Return the [x, y] coordinate for the center point of the cell that contains the specified text.  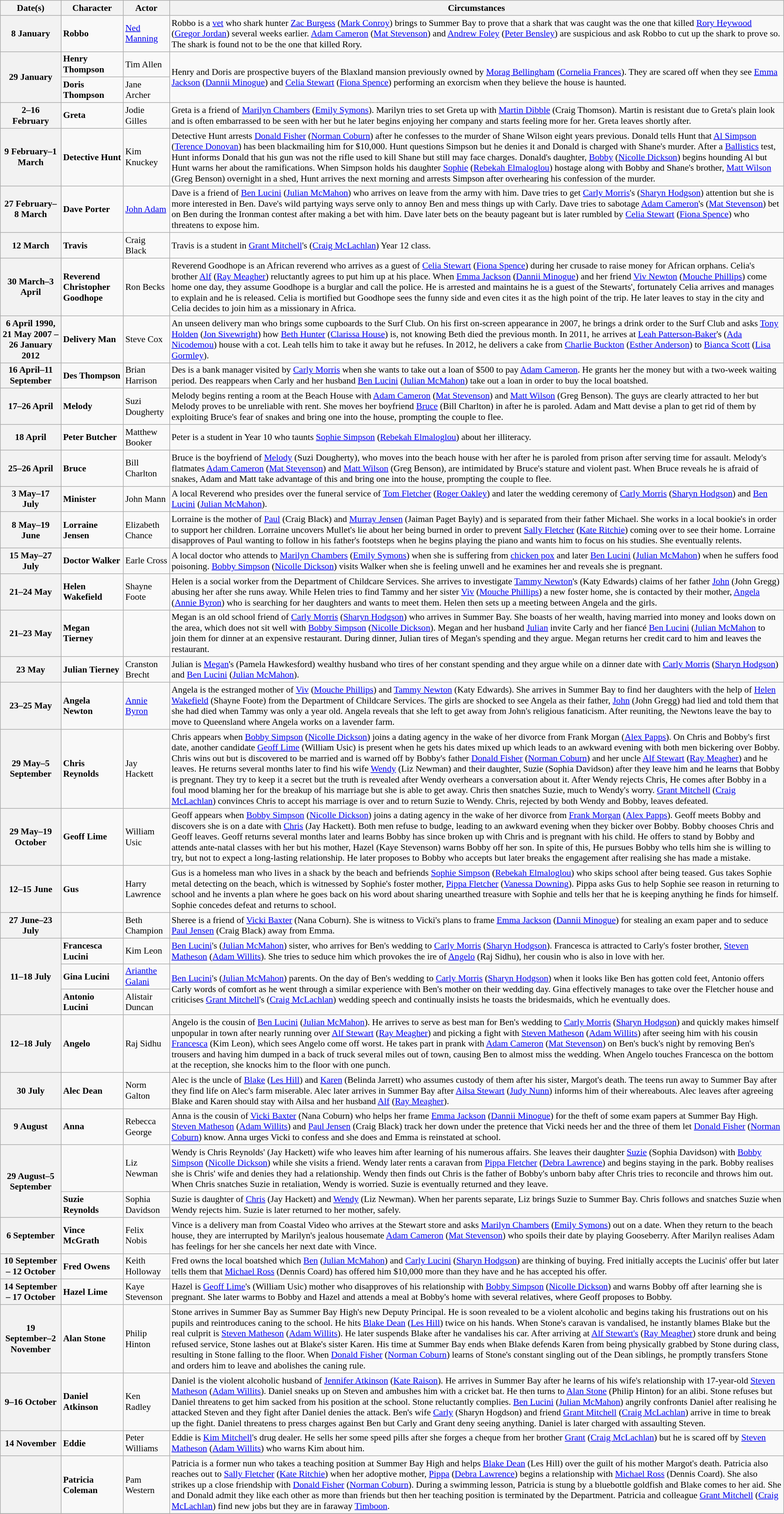
Philip Hinton [146, 1339]
Circumstances [476, 8]
Kim Knuckey [146, 157]
12 March [31, 246]
12–18 July [31, 1044]
9–16 October [31, 1402]
19 September–2 November [31, 1339]
Reverend Christopher Goodhope [92, 287]
Antonio Lucini [92, 1002]
Date(s) [31, 8]
Tim Allen [146, 64]
Geoff Lime [92, 837]
8 May–19 June [31, 530]
18 April [31, 437]
Felix Nobis [146, 1235]
Kim Leon [146, 951]
Jodie Gilles [146, 115]
Shayne Foote [146, 592]
Gus [92, 889]
11–18 July [31, 976]
Delivery Man [92, 339]
Bruce [92, 468]
9 February–1 March [31, 157]
29 May–19 October [31, 837]
23 May [31, 670]
Henry Thompson [92, 64]
Melody [92, 407]
Angelo [92, 1044]
15 May–27 July [31, 561]
Doris Thompson [92, 90]
Gina Lucini [92, 976]
16 April–11 September [31, 376]
Anna [92, 1127]
29 May–5 September [31, 769]
6 September [31, 1235]
Suzie Reynolds [92, 1205]
William Usic [146, 837]
30 March–3 April [31, 287]
27 February–8 March [31, 209]
Detective Hunt [92, 157]
Matthew Booker [146, 437]
Earle Cross [146, 561]
Character [92, 8]
23–25 May [31, 706]
Patricia Coleman [92, 1485]
Hazel Lime [92, 1292]
17–26 April [31, 407]
8 January [31, 33]
Helen Wakefield [92, 592]
Liz Newman [146, 1169]
9 August [31, 1127]
25–26 April [31, 468]
14 September – 17 October [31, 1292]
Des Thompson [92, 376]
6 April 1990,21 May 2007 – 26 January 2012 [31, 339]
Dave Porter [92, 209]
Jane Archer [146, 90]
Peter is a student in Year 10 who taunts Sophie Simpson (Rebekah Elmaloglou) about her illiteracy. [476, 437]
Alan Stone [92, 1339]
Brian Harrison [146, 376]
Travis is a student in Grant Mitchell's (Craig McLachlan) Year 12 class. [476, 246]
Craig Black [146, 246]
14 November [31, 1443]
Ned Manning [146, 33]
Alistair Duncan [146, 1002]
Keith Holloway [146, 1266]
27 June–23 July [31, 925]
Harry Lawrence [146, 889]
Elizabeth Chance [146, 530]
Minister [92, 499]
Rebecca George [146, 1127]
Beth Champion [146, 925]
John Adam [146, 209]
Daniel Atkinson [92, 1402]
Raj Sidhu [146, 1044]
Chris Reynolds [92, 769]
Ron Becks [146, 287]
21–24 May [31, 592]
Julian Tierney [92, 670]
Angela Newton [92, 706]
Suzi Dougherty [146, 407]
Peter Williams [146, 1443]
Sophia Davidson [146, 1205]
Norm Galton [146, 1091]
Travis [92, 246]
29 January [31, 77]
Steve Cox [146, 339]
Fred Owens [92, 1266]
21–23 May [31, 633]
Vince McGrath [92, 1235]
Alec Dean [92, 1091]
3 May–17 July [31, 499]
Cranston Brecht [146, 670]
Eddie [92, 1443]
Francesca Lucini [92, 951]
29 August–5 September [31, 1181]
Doctor Walker [92, 561]
Megan Tierney [92, 633]
30 July [31, 1091]
2–16 February [31, 115]
John Mann [146, 499]
Peter Butcher [92, 437]
Arianthe Galani [146, 976]
12–15 June [31, 889]
Robbo [92, 33]
Actor [146, 8]
Greta [92, 115]
Annie Byron [146, 706]
Kaye Stevenson [146, 1292]
10 September – 12 October [31, 1266]
Pam Western [146, 1485]
Ken Radley [146, 1402]
Jay Hackett [146, 769]
Lorraine Jensen [92, 530]
Bill Charlton [146, 468]
